Provide the (X, Y) coordinate of the cell's center where the given text is located.  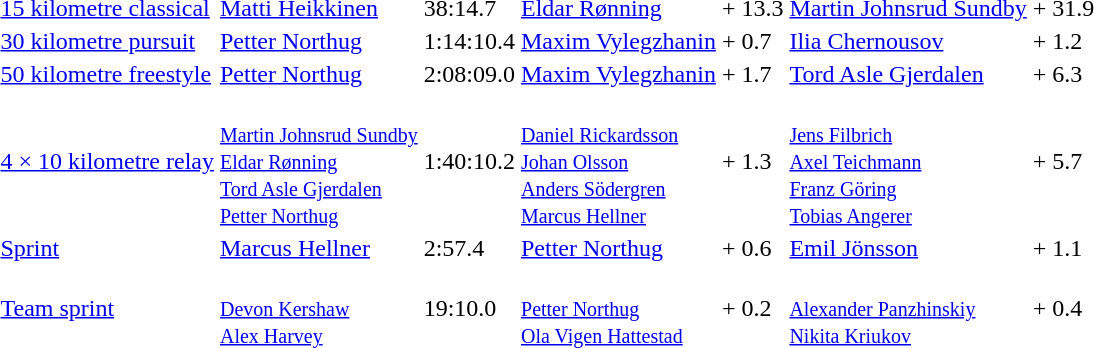
Daniel RickardssonJohan OlssonAnders SödergrenMarcus Hellner (619, 161)
+ 0.6 (752, 248)
Martin Johnsrud SundbyEldar RønningTord Asle GjerdalenPetter Northug (318, 161)
1:40:10.2 (469, 161)
+ 1.3 (752, 161)
2:08:09.0 (469, 74)
+ 1.7 (752, 74)
Ilia Chernousov (908, 41)
2:57.4 (469, 248)
Jens FilbrichAxel TeichmannFranz GöringTobias Angerer (908, 161)
Emil Jönsson (908, 248)
1:14:10.4 (469, 41)
+ 0.7 (752, 41)
Tord Asle Gjerdalen (908, 74)
Marcus Hellner (318, 248)
